Capture the cell that displays the provided text and extract its (X, Y) central coordinate. 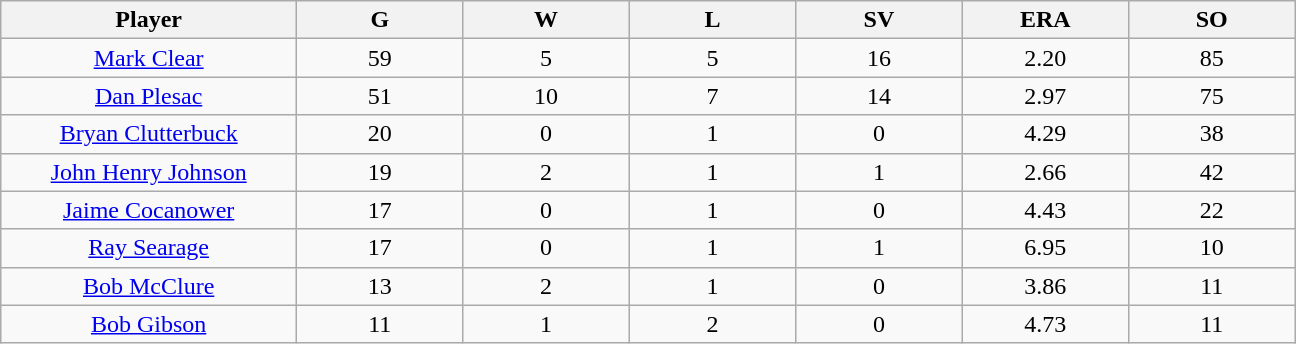
16 (879, 58)
3.86 (1045, 286)
Ray Searage (149, 248)
4.43 (1045, 210)
75 (1211, 96)
Mark Clear (149, 58)
Bryan Clutterbuck (149, 134)
Dan Plesac (149, 96)
W (546, 20)
19 (380, 172)
6.95 (1045, 248)
20 (380, 134)
85 (1211, 58)
Bob Gibson (149, 324)
38 (1211, 134)
Player (149, 20)
Jaime Cocanower (149, 210)
SO (1211, 20)
42 (1211, 172)
14 (879, 96)
ERA (1045, 20)
59 (380, 58)
2.97 (1045, 96)
Bob McClure (149, 286)
13 (380, 286)
L (712, 20)
51 (380, 96)
22 (1211, 210)
SV (879, 20)
4.29 (1045, 134)
2.66 (1045, 172)
2.20 (1045, 58)
G (380, 20)
John Henry Johnson (149, 172)
4.73 (1045, 324)
7 (712, 96)
